Determine the (X, Y) coordinate at the center of the cell enclosing the given text.  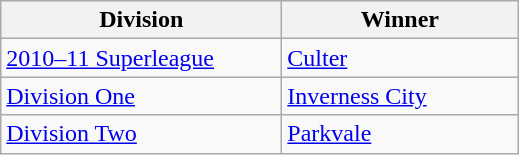
Inverness City (400, 96)
Winner (400, 20)
2010–11 Superleague (142, 58)
Division One (142, 96)
Culter (400, 58)
Division Two (142, 134)
Division (142, 20)
Parkvale (400, 134)
